Search for the cell housing the specified text and yield its (x, y) center coordinate. 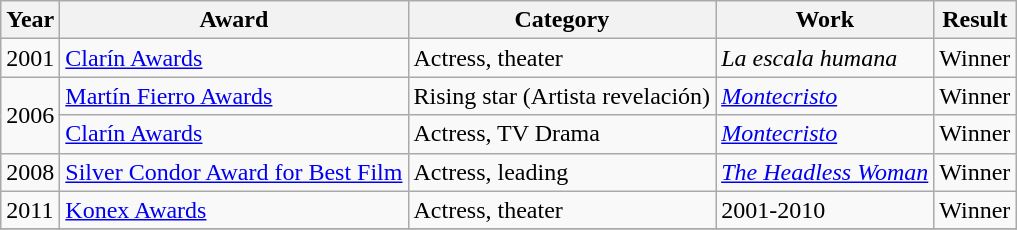
2001 (30, 58)
Actress, TV Drama (562, 134)
Award (234, 20)
Year (30, 20)
2006 (30, 115)
The Headless Woman (825, 172)
2011 (30, 210)
Work (825, 20)
Rising star (Artista revelación) (562, 96)
2001-2010 (825, 210)
Actress, leading (562, 172)
Result (975, 20)
2008 (30, 172)
Silver Condor Award for Best Film (234, 172)
Konex Awards (234, 210)
La escala humana (825, 58)
Martín Fierro Awards (234, 96)
Category (562, 20)
